Output the [x, y] coordinate of the center of the cell containing the given text.  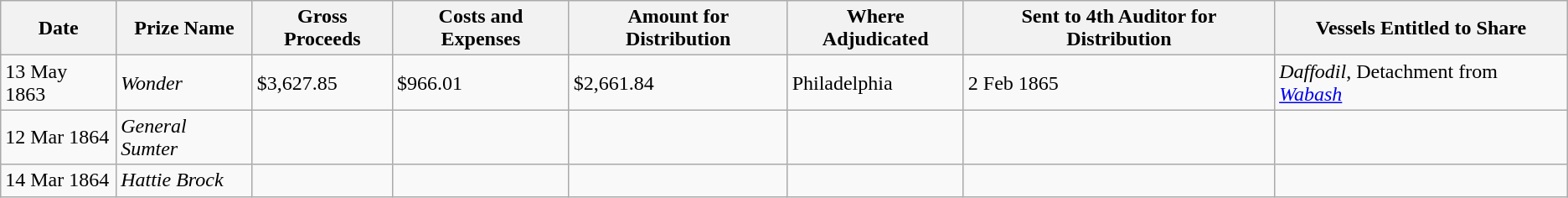
Daffodil, Detachment from Wabash [1421, 82]
$3,627.85 [322, 82]
Prize Name [184, 29]
Where Adjudicated [875, 29]
14 Mar 1864 [59, 180]
Gross Proceeds [322, 29]
Philadelphia [875, 82]
Date [59, 29]
$966.01 [481, 82]
Sent to 4th Auditor for Distribution [1119, 29]
Amount for Distribution [678, 29]
12 Mar 1864 [59, 138]
Vessels Entitled to Share [1421, 29]
Hattie Brock [184, 180]
General Sumter [184, 138]
Wonder [184, 82]
2 Feb 1865 [1119, 82]
Costs and Expenses [481, 29]
$2,661.84 [678, 82]
13 May 1863 [59, 82]
